Pinpoint the cell where the given text exists, returning its (X, Y) midpoint coordinate. 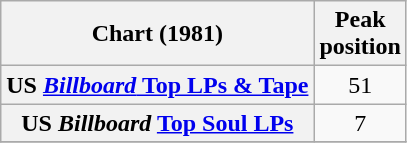
51 (360, 85)
US Billboard Top LPs & Tape (158, 85)
Peakposition (360, 34)
US Billboard Top Soul LPs (158, 123)
7 (360, 123)
Chart (1981) (158, 34)
